Find where the given text appears and provide that cell's center as (X, Y) coordinate. 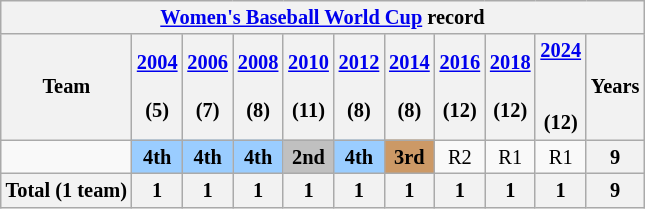
2024(12) (560, 87)
2018(12) (510, 87)
R2 (460, 157)
2014(8) (409, 87)
2nd (308, 157)
Years (615, 87)
Women's Baseball World Cup record (323, 17)
2004(5) (157, 87)
Team (66, 87)
Total (1 team) (66, 190)
3rd (409, 157)
2016(12) (460, 87)
2012(8) (359, 87)
2008(8) (258, 87)
2006(7) (207, 87)
2010(11) (308, 87)
